Locate the cell with the specified text and output its [X, Y] center coordinate. 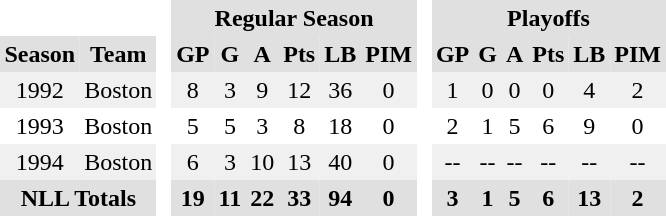
10 [262, 162]
22 [262, 198]
1994 [40, 162]
Team [118, 54]
33 [300, 198]
Playoffs [548, 18]
40 [340, 162]
18 [340, 126]
19 [193, 198]
12 [300, 90]
1992 [40, 90]
94 [340, 198]
Season [40, 54]
Regular Season [294, 18]
11 [230, 198]
NLL Totals [78, 198]
4 [590, 90]
36 [340, 90]
1993 [40, 126]
